Determine the (x, y) coordinate at the center of the cell enclosing the given text.  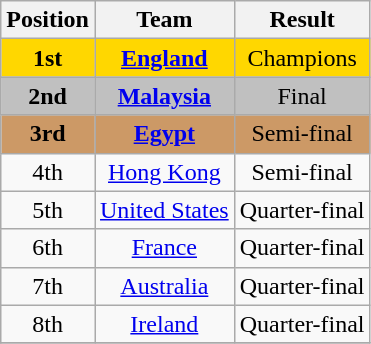
Champions (302, 58)
Team (164, 20)
France (164, 248)
Hong Kong (164, 172)
Result (302, 20)
4th (48, 172)
7th (48, 286)
1st (48, 58)
Ireland (164, 324)
Australia (164, 286)
6th (48, 248)
Malaysia (164, 96)
3rd (48, 134)
Position (48, 20)
United States (164, 210)
5th (48, 210)
8th (48, 324)
England (164, 58)
Final (302, 96)
2nd (48, 96)
Egypt (164, 134)
